Find where the given text appears and provide that cell's center as (x, y) coordinate. 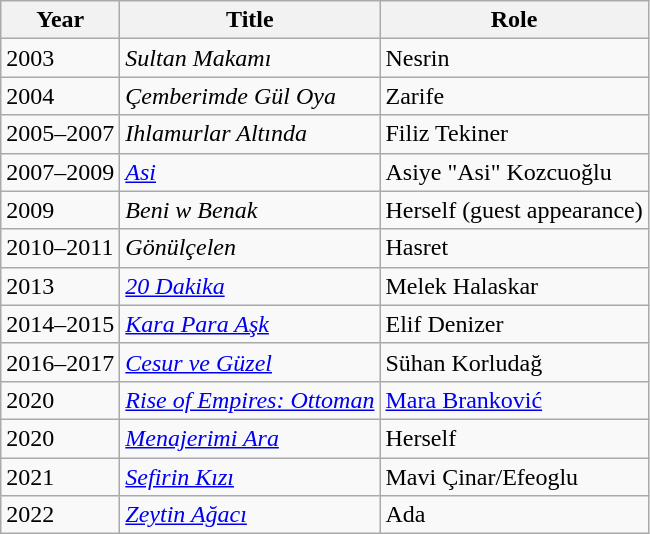
2009 (60, 210)
Role (514, 20)
Beni w Benak (250, 210)
Asi (250, 172)
Herself (guest appearance) (514, 210)
Hasret (514, 248)
Mara Branković (514, 400)
Elif Denizer (514, 324)
2021 (60, 477)
Cesur ve Güzel (250, 362)
Filiz Tekiner (514, 134)
20 Dakika (250, 286)
Herself (514, 438)
2022 (60, 515)
Gönülçelen (250, 248)
2005–2007 (60, 134)
2016–2017 (60, 362)
Ihlamurlar Altında (250, 134)
Title (250, 20)
2004 (60, 96)
Sefirin Kızı (250, 477)
Rise of Empires: Ottoman (250, 400)
Kara Para Aşk (250, 324)
Melek Halaskar (514, 286)
2003 (60, 58)
2013 (60, 286)
Sultan Makamı (250, 58)
2010–2011 (60, 248)
Asiye "Asi" Kozcuoğlu (514, 172)
Ada (514, 515)
Çemberimde Gül Oya (250, 96)
Sühan Korludağ (514, 362)
Mavi Çinar/Efeoglu (514, 477)
Zeytin Ağacı (250, 515)
Nesrin (514, 58)
2014–2015 (60, 324)
2007–2009 (60, 172)
Zarife (514, 96)
Menajerimi Ara (250, 438)
Year (60, 20)
